Pinpoint the cell where the given text exists, returning its (x, y) midpoint coordinate. 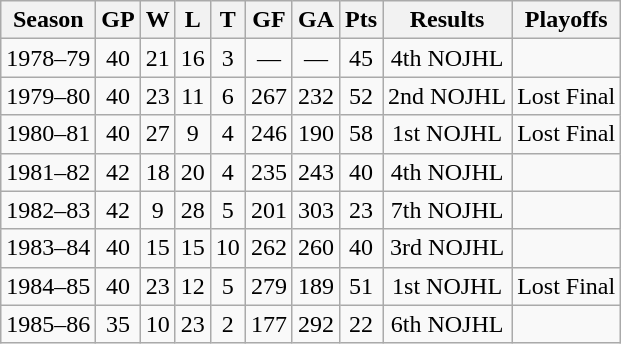
1984–85 (48, 286)
11 (192, 96)
Pts (362, 20)
177 (268, 324)
GF (268, 20)
262 (268, 248)
1985–86 (48, 324)
260 (316, 248)
1981–82 (48, 172)
GP (118, 20)
21 (158, 58)
267 (268, 96)
35 (118, 324)
246 (268, 134)
6th NOJHL (448, 324)
Season (48, 20)
52 (362, 96)
303 (316, 210)
T (228, 20)
27 (158, 134)
201 (268, 210)
3 (228, 58)
2nd NOJHL (448, 96)
GA (316, 20)
243 (316, 172)
Results (448, 20)
1982–83 (48, 210)
18 (158, 172)
45 (362, 58)
6 (228, 96)
232 (316, 96)
190 (316, 134)
12 (192, 286)
28 (192, 210)
20 (192, 172)
292 (316, 324)
1979–80 (48, 96)
Playoffs (566, 20)
189 (316, 286)
1983–84 (48, 248)
51 (362, 286)
2 (228, 324)
16 (192, 58)
W (158, 20)
22 (362, 324)
58 (362, 134)
235 (268, 172)
1980–81 (48, 134)
3rd NOJHL (448, 248)
1978–79 (48, 58)
279 (268, 286)
7th NOJHL (448, 210)
L (192, 20)
